Pinpoint the cell where the given text exists, returning its [X, Y] midpoint coordinate. 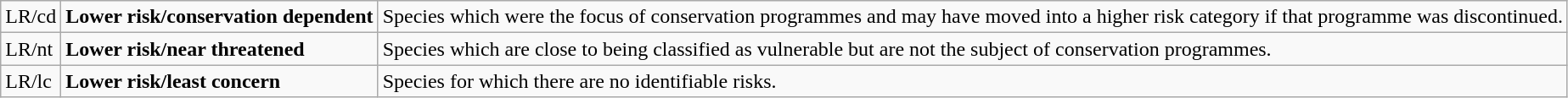
Species for which there are no identifiable risks. [973, 81]
Lower risk/near threatened [219, 49]
Species which were the focus of conservation programmes and may have moved into a higher risk category if that programme was discontinued. [973, 17]
Lower risk/least concern [219, 81]
LR/nt [31, 49]
LR/lc [31, 81]
Lower risk/conservation dependent [219, 17]
LR/cd [31, 17]
Species which are close to being classified as vulnerable but are not the subject of conservation programmes. [973, 49]
